Pinpoint the cell where the given text exists, returning its [x, y] midpoint coordinate. 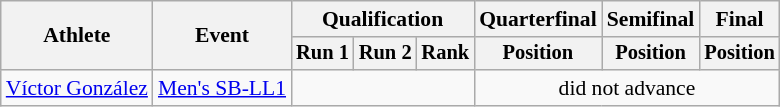
Quarterfinal [538, 19]
did not advance [627, 88]
Event [222, 36]
Rank [446, 54]
Run 2 [386, 54]
Final [739, 19]
Athlete [77, 36]
Qualification [382, 19]
Víctor González [77, 88]
Run 1 [322, 54]
Semifinal [651, 19]
Men's SB-LL1 [222, 88]
